Return (x, y) of the center of cell containing provided text 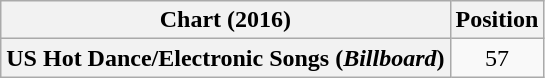
Position (497, 20)
US Hot Dance/Electronic Songs (Billboard) (226, 58)
57 (497, 58)
Chart (2016) (226, 20)
